Search for the cell housing the specified text and yield its [X, Y] center coordinate. 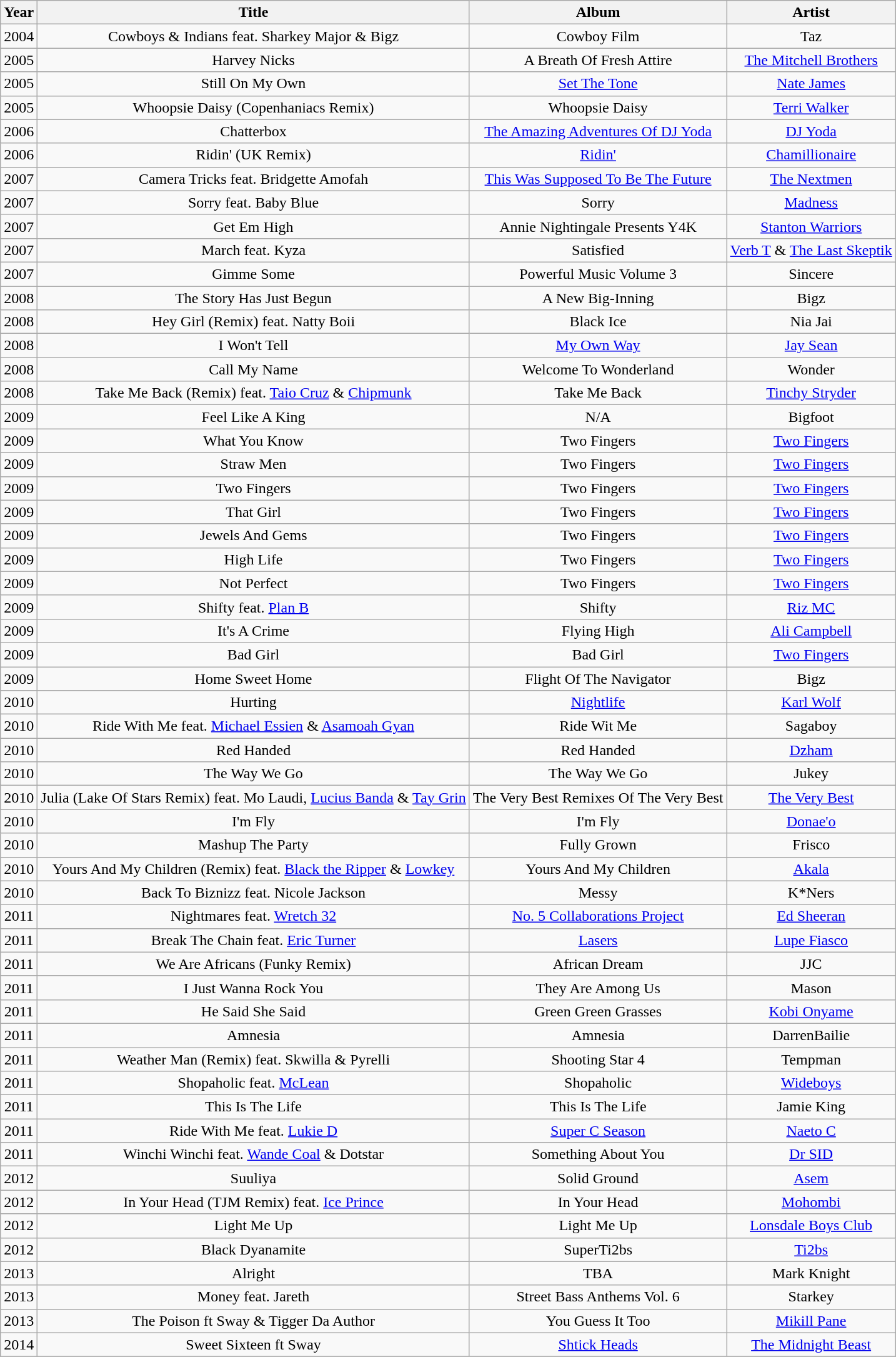
Bigfoot [811, 417]
This Was Supposed To Be The Future [598, 179]
Mark Knight [811, 1273]
Flying High [598, 631]
You Guess It Too [598, 1321]
He Said She Said [254, 1011]
Home Sweet Home [254, 678]
Shopaholic feat. McLean [254, 1083]
Weather Man (Remix) feat. Skwilla & Pyrelli [254, 1059]
Sincere [811, 274]
Take Me Back (Remix) feat. Taio Cruz & Chipmunk [254, 393]
Tinchy Stryder [811, 393]
Asem [811, 1178]
SuperTi2bs [598, 1249]
Street Bass Anthems Vol. 6 [598, 1297]
We Are Africans (Funky Remix) [254, 964]
Jamie King [811, 1107]
Yours And My Children (Remix) feat. Black the Ripper & Lowkey [254, 869]
Nia Jai [811, 322]
Wideboys [811, 1083]
Cowboys & Indians feat. Sharkey Major & Bigz [254, 36]
Whoopsie Daisy (Copenhaniacs Remix) [254, 108]
Chamillionaire [811, 155]
Ride With Me feat. Michael Essien & Asamoah Gyan [254, 726]
Starkey [811, 1297]
Ed Sheeran [811, 916]
Madness [811, 203]
Mohombi [811, 1202]
Ride Wit Me [598, 726]
Not Perfect [254, 583]
The Amazing Adventures Of DJ Yoda [598, 131]
Lupe Fiasco [811, 940]
Artist [811, 13]
Shooting Star 4 [598, 1059]
Yours And My Children [598, 869]
Cowboy Film [598, 36]
Camera Tricks feat. Bridgette Amofah [254, 179]
In Your Head [598, 1202]
The Nextmen [811, 179]
Dr SID [811, 1154]
The Very Best [811, 798]
Nate James [811, 84]
Ridin' [598, 155]
Hurting [254, 703]
Ride With Me feat. Lukie D [254, 1131]
No. 5 Collaborations Project [598, 916]
It's A Crime [254, 631]
That Girl [254, 512]
Naeto C [811, 1131]
Annie Nightingale Presents Y4K [598, 226]
Sorry [598, 203]
Donae'o [811, 821]
They Are Among Us [598, 988]
Gimme Some [254, 274]
N/A [598, 417]
2014 [19, 1344]
I Won't Tell [254, 346]
Whoopsie Daisy [598, 108]
Ali Campbell [811, 631]
Stanton Warriors [811, 226]
Ridin' (UK Remix) [254, 155]
Satisfied [598, 250]
Feel Like A King [254, 417]
Karl Wolf [811, 703]
The Poison ft Sway & Tigger Da Author [254, 1321]
Akala [811, 869]
Frisco [811, 845]
Straw Men [254, 464]
Get Em High [254, 226]
Terri Walker [811, 108]
Taz [811, 36]
Powerful Music Volume 3 [598, 274]
A Breath Of Fresh Attire [598, 60]
Chatterbox [254, 131]
Sagaboy [811, 726]
Dzham [811, 750]
Mason [811, 988]
Julia (Lake Of Stars Remix) feat. Mo Laudi, Lucius Banda & Tay Grin [254, 798]
The Midnight Beast [811, 1344]
Riz MC [811, 607]
Sweet Sixteen ft Sway [254, 1344]
Nightlife [598, 703]
Black Dyanamite [254, 1249]
Black Ice [598, 322]
Shopaholic [598, 1083]
Money feat. Jareth [254, 1297]
A New Big-Inning [598, 298]
African Dream [598, 964]
March feat. Kyza [254, 250]
Shtick Heads [598, 1344]
Jewels And Gems [254, 536]
Fully Grown [598, 845]
Mashup The Party [254, 845]
JJC [811, 964]
Sorry feat. Baby Blue [254, 203]
Ti2bs [811, 1249]
Back To Biznizz feat. Nicole Jackson [254, 893]
Suuliya [254, 1178]
Set The Tone [598, 84]
DJ Yoda [811, 131]
Lonsdale Boys Club [811, 1226]
DarrenBailie [811, 1035]
Jukey [811, 774]
I Just Wanna Rock You [254, 988]
Tempman [811, 1059]
Year [19, 13]
High Life [254, 559]
Super C Season [598, 1131]
Alright [254, 1273]
Still On My Own [254, 84]
Jay Sean [811, 346]
Break The Chain feat. Eric Turner [254, 940]
Flight Of The Navigator [598, 678]
Call My Name [254, 369]
TBA [598, 1273]
Mikill Pane [811, 1321]
Harvey Nicks [254, 60]
Wonder [811, 369]
Nightmares feat. Wretch 32 [254, 916]
Shifty [598, 607]
The Mitchell Brothers [811, 60]
Messy [598, 893]
Green Green Grasses [598, 1011]
K*Ners [811, 893]
2004 [19, 36]
Kobi Onyame [811, 1011]
Hey Girl (Remix) feat. Natty Boii [254, 322]
Winchi Winchi feat. Wande Coal & Dotstar [254, 1154]
The Story Has Just Begun [254, 298]
In Your Head (TJM Remix) feat. Ice Prince [254, 1202]
Solid Ground [598, 1178]
Something About You [598, 1154]
Lasers [598, 940]
Title [254, 13]
Verb T & The Last Skeptik [811, 250]
My Own Way [598, 346]
Welcome To Wonderland [598, 369]
Album [598, 13]
The Very Best Remixes Of The Very Best [598, 798]
Take Me Back [598, 393]
Shifty feat. Plan B [254, 607]
What You Know [254, 441]
